Scan for the cell matching the given text and deliver its (X, Y) coordinate at center. 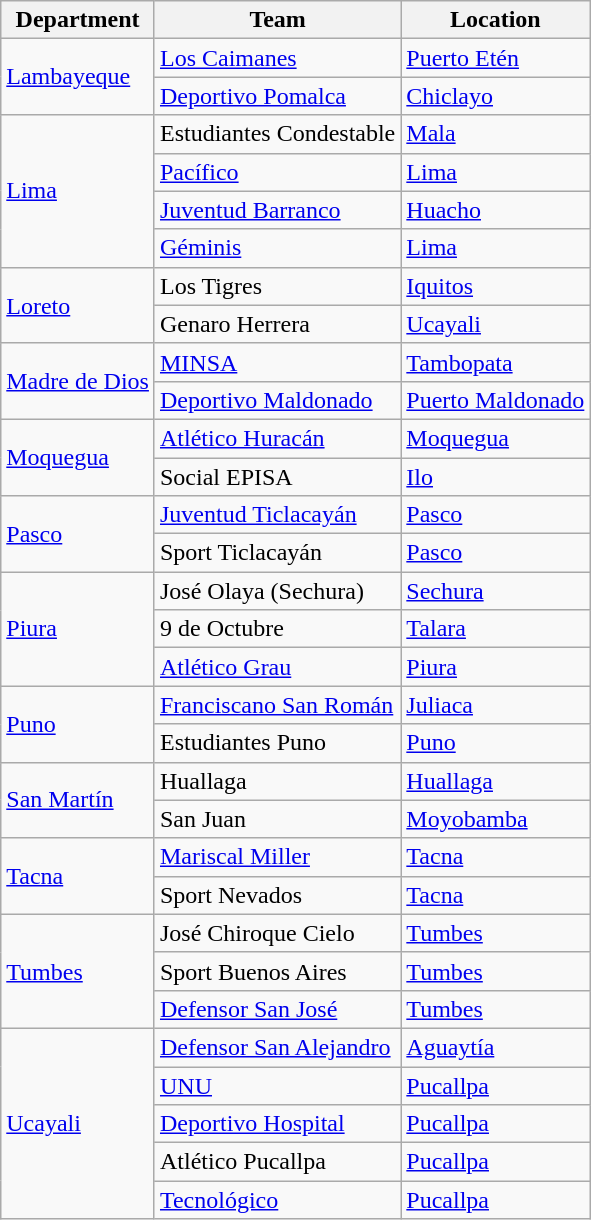
Madre de Dios (78, 381)
San Juan (277, 819)
9 de Octubre (277, 629)
Iquitos (496, 286)
Defensor San José (277, 1009)
Huacho (496, 210)
Pacífico (277, 172)
Tambopata (496, 362)
Loreto (78, 305)
Deportivo Maldonado (277, 400)
Talara (496, 629)
Location (496, 20)
Moyobamba (496, 819)
Franciscano San Román (277, 705)
San Martín (78, 800)
Puerto Etén (496, 58)
Estudiantes Puno (277, 743)
José Chiroque Cielo (277, 933)
MINSA (277, 362)
Genaro Herrera (277, 324)
Géminis (277, 248)
Sport Ticlacayán (277, 553)
Sport Nevados (277, 895)
Department (78, 20)
Aguaytía (496, 1047)
Tecnológico (277, 1200)
Lambayeque (78, 77)
Atlético Grau (277, 667)
Los Caimanes (277, 58)
Atlético Huracán (277, 438)
Juliaca (496, 705)
Juventud Barranco (277, 210)
Defensor San Alejandro (277, 1047)
Chiclayo (496, 96)
Deportivo Pomalca (277, 96)
Sechura (496, 591)
Atlético Pucallpa (277, 1162)
Estudiantes Condestable (277, 134)
Ilo (496, 477)
UNU (277, 1085)
Mariscal Miller (277, 857)
José Olaya (Sechura) (277, 591)
Social EPISA (277, 477)
Los Tigres (277, 286)
Sport Buenos Aires (277, 971)
Puerto Maldonado (496, 400)
Juventud Ticlacayán (277, 515)
Mala (496, 134)
Team (277, 20)
Deportivo Hospital (277, 1124)
